Detect which cell encompasses the target text, then output its [x, y] center coordinate. 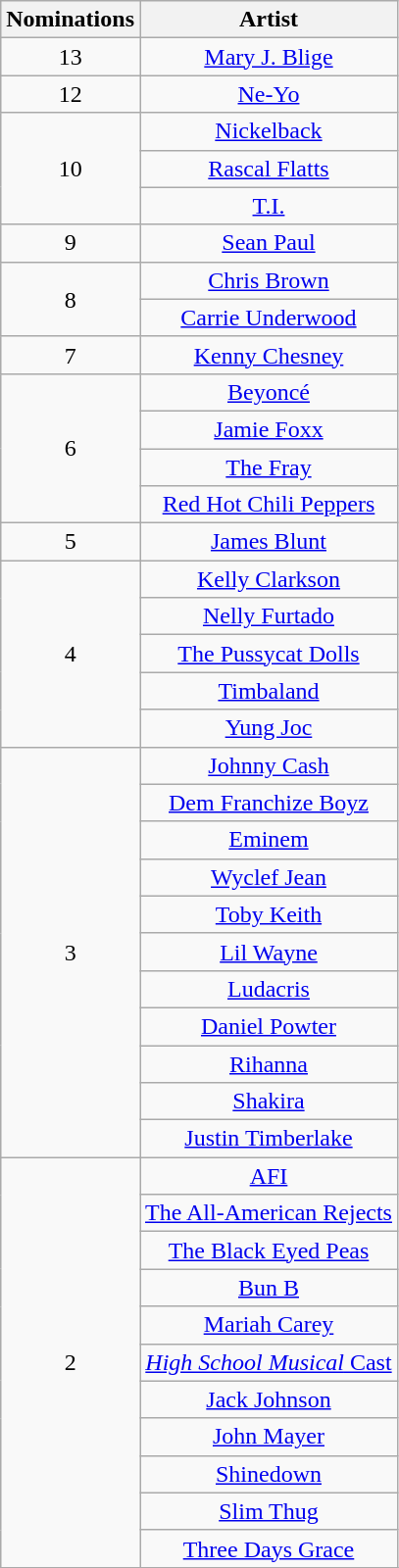
9 [71, 243]
Chris Brown [269, 280]
The Fray [269, 467]
Mary J. Blige [269, 57]
Nominations [71, 20]
Johnny Cash [269, 765]
12 [71, 94]
Slim Thug [269, 1511]
Kenny Chesney [269, 355]
Ludacris [269, 989]
Daniel Powter [269, 1026]
Justin Timberlake [269, 1139]
T.I. [269, 206]
AFI [269, 1176]
Yung Joc [269, 728]
8 [71, 299]
5 [71, 542]
Toby Keith [269, 914]
13 [71, 57]
Three Days Grace [269, 1548]
Mariah Carey [269, 1325]
6 [71, 448]
Timbaland [269, 691]
2 [71, 1362]
The Pussycat Dolls [269, 654]
Shinedown [269, 1474]
Nelly Furtado [269, 616]
Beyoncé [269, 392]
Nickelback [269, 131]
Bun B [269, 1288]
Artist [269, 20]
The Black Eyed Peas [269, 1250]
Sean Paul [269, 243]
The All-American Rejects [269, 1213]
Jack Johnson [269, 1399]
Kelly Clarkson [269, 579]
10 [71, 169]
4 [71, 654]
Eminem [269, 840]
Lil Wayne [269, 952]
Ne-Yo [269, 94]
7 [71, 355]
Dem Franchize Boyz [269, 803]
Carrie Underwood [269, 318]
Shakira [269, 1102]
3 [71, 953]
Rascal Flatts [269, 169]
James Blunt [269, 542]
John Mayer [269, 1437]
High School Musical Cast [269, 1362]
Red Hot Chili Peppers [269, 505]
Rihanna [269, 1063]
Wyclef Jean [269, 877]
Jamie Foxx [269, 429]
